Find where the given text appears and provide that cell's center as [X, Y] coordinate. 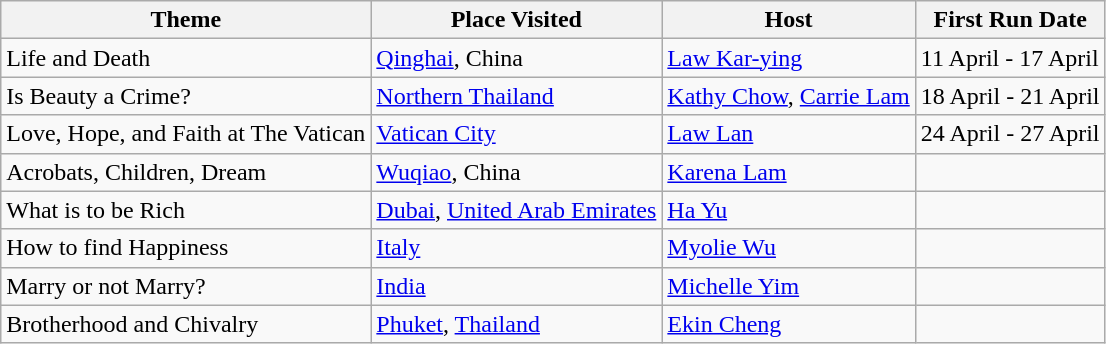
Law Lan [788, 134]
Brotherhood and Chivalry [186, 324]
Ha Yu [788, 210]
24 April - 27 April [1010, 134]
First Run Date [1010, 20]
Host [788, 20]
Kathy Chow, Carrie Lam [788, 96]
Qinghai, China [516, 58]
Love, Hope, and Faith at The Vatican [186, 134]
11 April - 17 April [1010, 58]
Is Beauty a Crime? [186, 96]
Dubai, United Arab Emirates [516, 210]
Myolie Wu [788, 248]
Ekin Cheng [788, 324]
Life and Death [186, 58]
Place Visited [516, 20]
Acrobats, Children, Dream [186, 172]
Karena Lam [788, 172]
Law Kar-ying [788, 58]
How to find Happiness [186, 248]
18 April - 21 April [1010, 96]
Wuqiao, China [516, 172]
What is to be Rich [186, 210]
India [516, 286]
Northern Thailand [516, 96]
Marry or not Marry? [186, 286]
Vatican City [516, 134]
Michelle Yim [788, 286]
Italy [516, 248]
Theme [186, 20]
Phuket, Thailand [516, 324]
